From the cell containing the given text, extract its center point as (x, y) coordinate. 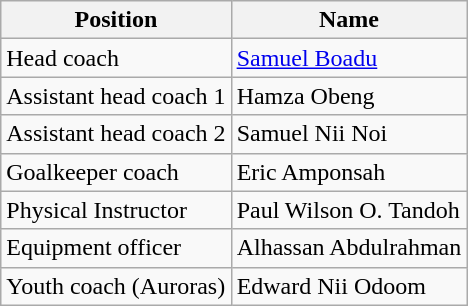
Paul Wilson O. Tandoh (349, 210)
Eric Amponsah (349, 172)
Alhassan Abdulrahman (349, 248)
Assistant head coach 1 (116, 96)
Position (116, 20)
Assistant head coach 2 (116, 134)
Samuel Boadu (349, 58)
Name (349, 20)
Head coach (116, 58)
Edward Nii Odoom (349, 286)
Physical Instructor (116, 210)
Samuel Nii Noi (349, 134)
Youth coach (Auroras) (116, 286)
Goalkeeper coach (116, 172)
Equipment officer (116, 248)
Hamza Obeng (349, 96)
